Search for the cell housing the specified text and yield its [X, Y] center coordinate. 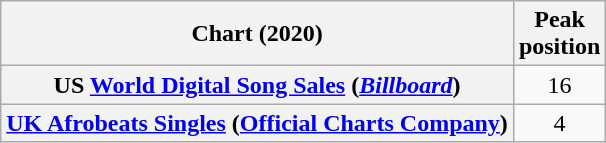
UK Afrobeats Singles (Official Charts Company) [258, 123]
US World Digital Song Sales (Billboard) [258, 85]
4 [559, 123]
Chart (2020) [258, 34]
Peak position [559, 34]
16 [559, 85]
